Output the (X, Y) coordinate of the center of the cell containing the given text.  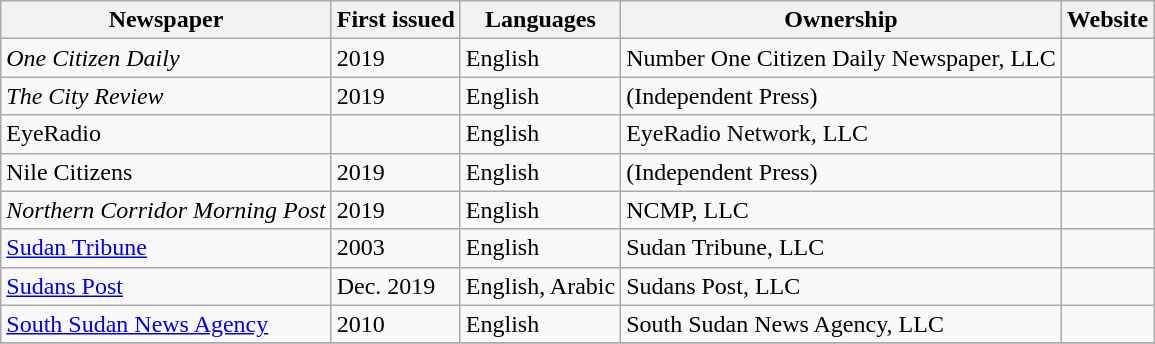
NCMP, LLC (842, 210)
2010 (396, 324)
First issued (396, 20)
English, Arabic (540, 286)
The City Review (166, 96)
2003 (396, 248)
Sudan Tribune, LLC (842, 248)
South Sudan News Agency (166, 324)
South Sudan News Agency, LLC (842, 324)
Sudans Post (166, 286)
Dec. 2019 (396, 286)
Sudan Tribune (166, 248)
Newspaper (166, 20)
Languages (540, 20)
Nile Citizens (166, 172)
Sudans Post, LLC (842, 286)
One Citizen Daily (166, 58)
Ownership (842, 20)
Northern Corridor Morning Post (166, 210)
EyeRadio (166, 134)
Number One Citizen Daily Newspaper, LLC (842, 58)
EyeRadio Network, LLC (842, 134)
Website (1107, 20)
